From the cell containing the given text, extract its center point as [X, Y] coordinate. 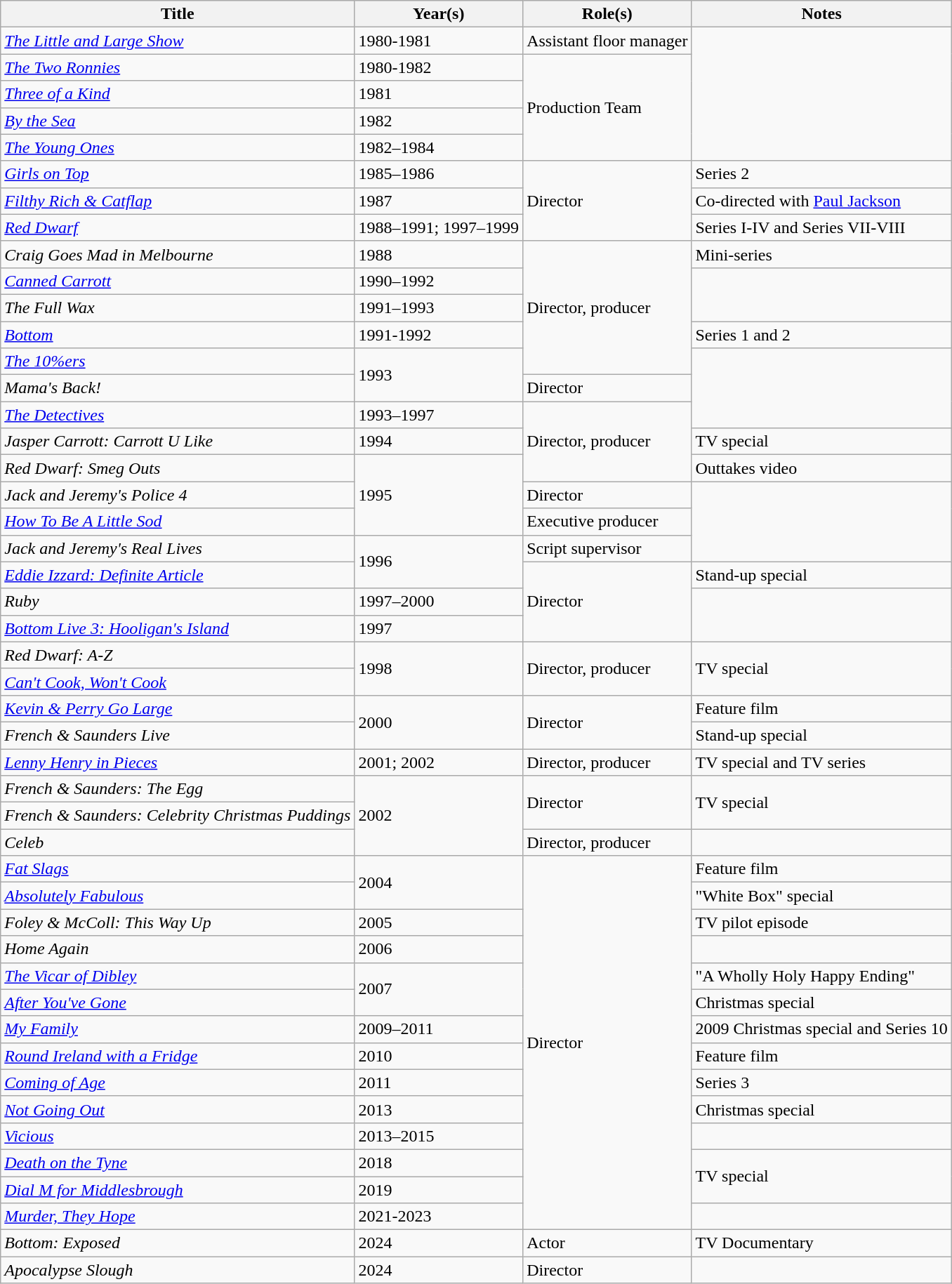
Mama's Back! [178, 388]
Filthy Rich & Catflap [178, 201]
Lenny Henry in Pieces [178, 762]
1993–1997 [439, 415]
Jack and Jeremy's Police 4 [178, 495]
2011 [439, 1083]
TV pilot episode [821, 922]
Mini-series [821, 254]
Not Going Out [178, 1109]
2004 [439, 882]
Kevin & Perry Go Large [178, 708]
1982–1984 [439, 147]
French & Saunders: The Egg [178, 789]
The Two Ronnies [178, 67]
Script supervisor [607, 548]
Eddie Izzard: Definite Article [178, 575]
Absolutely Fabulous [178, 896]
2005 [439, 922]
Co-directed with Paul Jackson [821, 201]
1993 [439, 375]
Year(s) [439, 14]
The Young Ones [178, 147]
Series I-IV and Series VII-VIII [821, 227]
1998 [439, 668]
How To Be A Little Sod [178, 522]
1982 [439, 121]
1996 [439, 562]
The Detectives [178, 415]
2009–2011 [439, 1029]
Death on the Tyne [178, 1163]
Home Again [178, 949]
The Little and Large Show [178, 41]
The Full Wax [178, 307]
1991–1993 [439, 307]
Production Team [607, 107]
1985–1986 [439, 174]
1994 [439, 442]
2019 [439, 1190]
Ruby [178, 602]
Red Dwarf: Smeg Outs [178, 468]
2010 [439, 1056]
Apocalypse Slough [178, 1270]
1995 [439, 495]
TV special and TV series [821, 762]
1987 [439, 201]
French & Saunders: Celebrity Christmas Puddings [178, 816]
Executive producer [607, 522]
Girls on Top [178, 174]
The 10%ers [178, 362]
2007 [439, 989]
Can't Cook, Won't Cook [178, 682]
2013–2015 [439, 1136]
2021-2023 [439, 1217]
My Family [178, 1029]
2001; 2002 [439, 762]
Craig Goes Mad in Melbourne [178, 254]
Jack and Jeremy's Real Lives [178, 548]
Red Dwarf: A-Z [178, 655]
Series 2 [821, 174]
Murder, They Hope [178, 1217]
Round Ireland with a Fridge [178, 1056]
Role(s) [607, 14]
"White Box" special [821, 896]
2013 [439, 1109]
Canned Carrott [178, 281]
Bottom: Exposed [178, 1243]
"A Wholly Holy Happy Ending" [821, 976]
Notes [821, 14]
Jasper Carrott: Carrott U Like [178, 442]
Actor [607, 1243]
Assistant floor manager [607, 41]
Series 3 [821, 1083]
Coming of Age [178, 1083]
The Vicar of Dibley [178, 976]
2018 [439, 1163]
2002 [439, 816]
1981 [439, 94]
1997–2000 [439, 602]
2006 [439, 949]
Vicious [178, 1136]
Fat Slags [178, 869]
1991-1992 [439, 335]
Bottom Live 3: Hooligan's Island [178, 628]
By the Sea [178, 121]
Red Dwarf [178, 227]
Dial M for Middlesbrough [178, 1190]
TV Documentary [821, 1243]
French & Saunders Live [178, 735]
Outtakes video [821, 468]
1988–1991; 1997–1999 [439, 227]
1980-1981 [439, 41]
Three of a Kind [178, 94]
2009 Christmas special and Series 10 [821, 1029]
2000 [439, 722]
Title [178, 14]
Bottom [178, 335]
Foley & McColl: This Way Up [178, 922]
1997 [439, 628]
Series 1 and 2 [821, 335]
After You've Gone [178, 1002]
1980-1982 [439, 67]
1988 [439, 254]
Celeb [178, 842]
1990–1992 [439, 281]
